Locate the cell with the specified text and output its (X, Y) center coordinate. 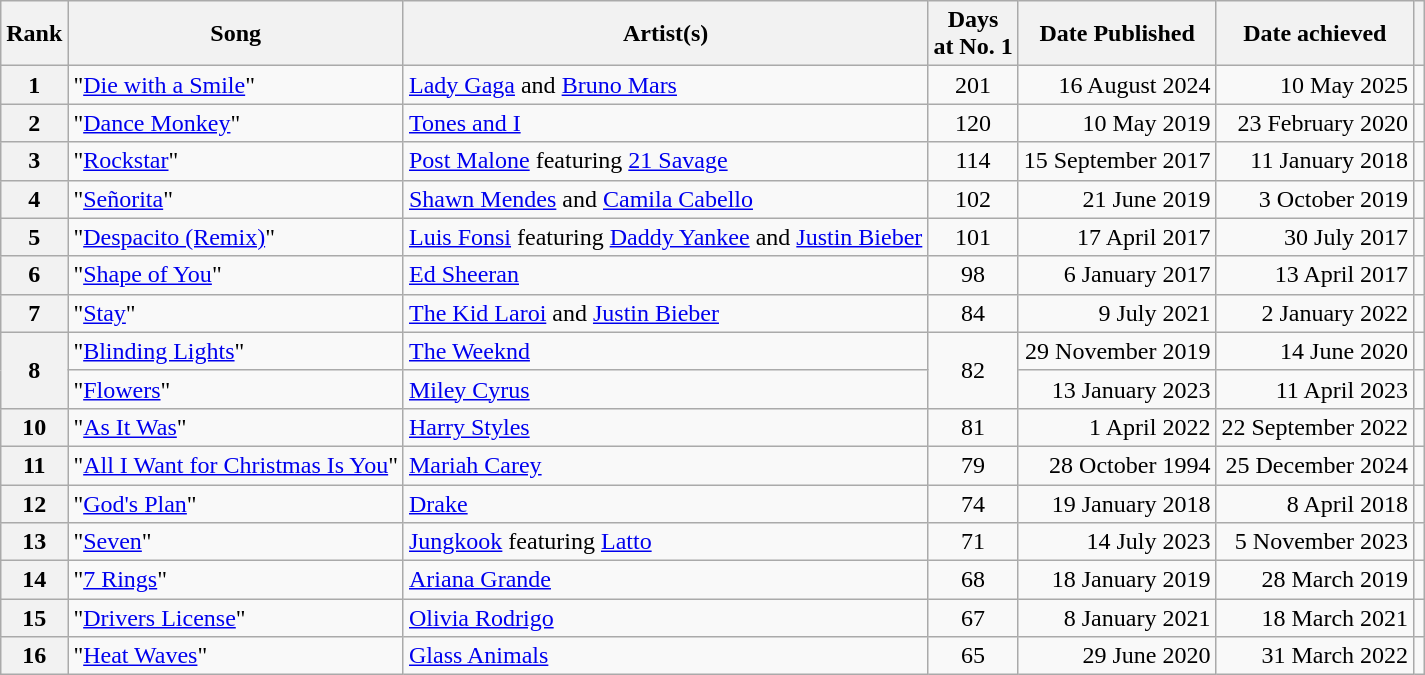
2 (34, 123)
18 January 2019 (1117, 580)
16 August 2024 (1117, 85)
84 (973, 313)
19 January 2018 (1117, 503)
8 January 2021 (1117, 618)
Date achieved (1315, 34)
14 June 2020 (1315, 351)
11 January 2018 (1315, 161)
Luis Fonsi featuring Daddy Yankee and Justin Bieber (665, 237)
"Die with a Smile" (236, 85)
10 May 2025 (1315, 85)
The Weeknd (665, 351)
21 June 2019 (1117, 199)
The Kid Laroi and Justin Bieber (665, 313)
1 (34, 85)
13 April 2017 (1315, 275)
Jungkook featuring Latto (665, 542)
68 (973, 580)
Post Malone featuring 21 Savage (665, 161)
1 April 2022 (1117, 427)
22 September 2022 (1315, 427)
114 (973, 161)
Drake (665, 503)
71 (973, 542)
67 (973, 618)
14 July 2023 (1117, 542)
Song (236, 34)
Mariah Carey (665, 465)
31 March 2022 (1315, 656)
"Rockstar" (236, 161)
23 February 2020 (1315, 123)
"Señorita" (236, 199)
8 (34, 370)
16 (34, 656)
201 (973, 85)
"Blinding Lights" (236, 351)
"7 Rings" (236, 580)
74 (973, 503)
Tones and I (665, 123)
17 April 2017 (1117, 237)
2 January 2022 (1315, 313)
Date Published (1117, 34)
82 (973, 370)
"Shape of You" (236, 275)
Artist(s) (665, 34)
Daysat No. 1 (973, 34)
8 April 2018 (1315, 503)
6 January 2017 (1117, 275)
5 November 2023 (1315, 542)
15 (34, 618)
10 May 2019 (1117, 123)
81 (973, 427)
"All I Want for Christmas Is You" (236, 465)
Harry Styles (665, 427)
Ed Sheeran (665, 275)
"Stay" (236, 313)
9 July 2021 (1117, 313)
Rank (34, 34)
28 March 2019 (1315, 580)
Shawn Mendes and Camila Cabello (665, 199)
102 (973, 199)
"Heat Waves" (236, 656)
Olivia Rodrigo (665, 618)
"Seven" (236, 542)
"God's Plan" (236, 503)
3 October 2019 (1315, 199)
25 December 2024 (1315, 465)
18 March 2021 (1315, 618)
65 (973, 656)
11 (34, 465)
"Dance Monkey" (236, 123)
Glass Animals (665, 656)
79 (973, 465)
13 January 2023 (1117, 389)
101 (973, 237)
29 November 2019 (1117, 351)
11 April 2023 (1315, 389)
"Despacito (Remix)" (236, 237)
30 July 2017 (1315, 237)
4 (34, 199)
28 October 1994 (1117, 465)
"As It Was" (236, 427)
7 (34, 313)
10 (34, 427)
3 (34, 161)
"Drivers License" (236, 618)
Miley Cyrus (665, 389)
Ariana Grande (665, 580)
14 (34, 580)
12 (34, 503)
15 September 2017 (1117, 161)
6 (34, 275)
98 (973, 275)
29 June 2020 (1117, 656)
5 (34, 237)
120 (973, 123)
13 (34, 542)
Lady Gaga and Bruno Mars (665, 85)
"Flowers" (236, 389)
